Find where the given text appears and provide that cell's center as (X, Y) coordinate. 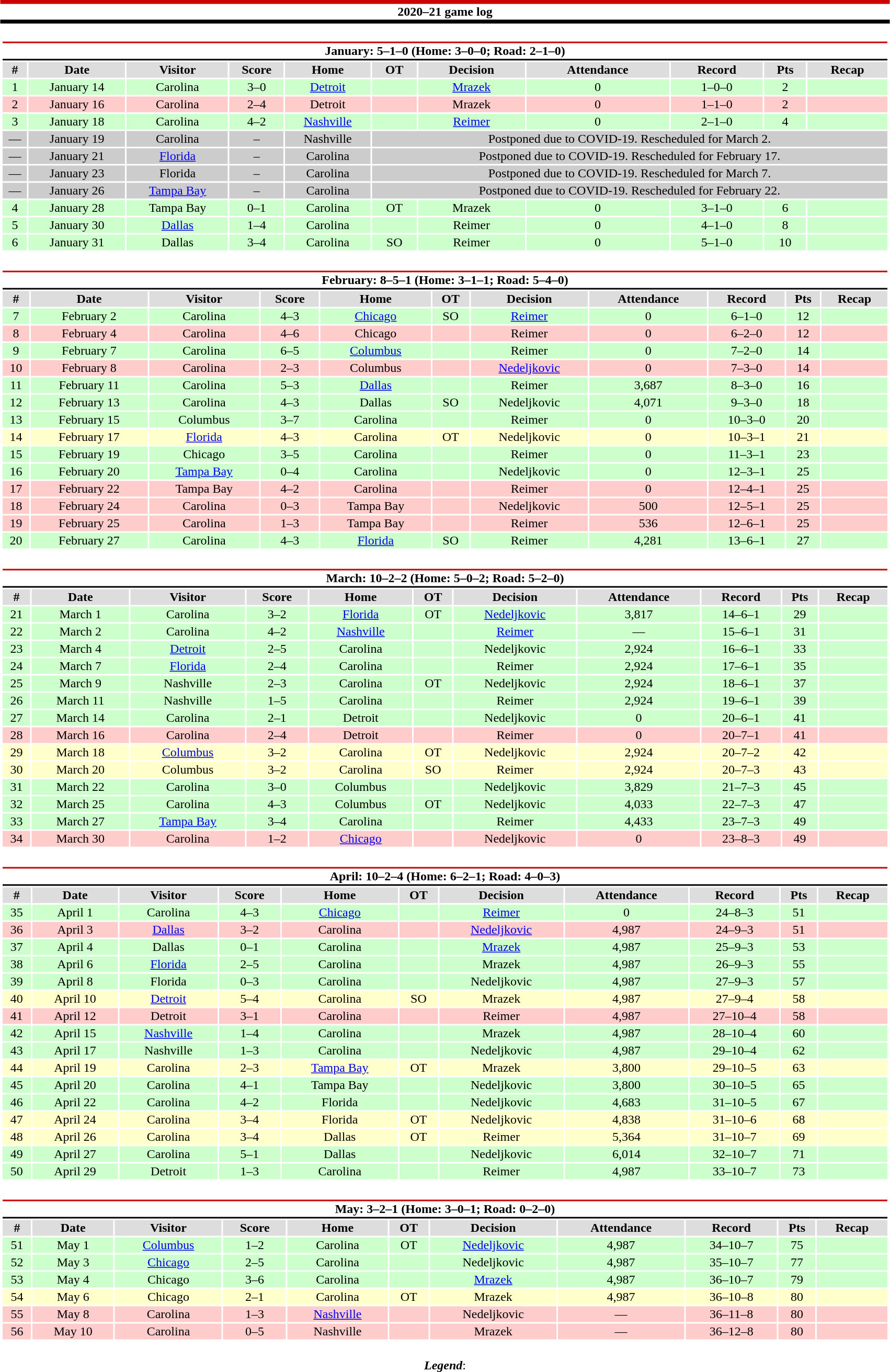
February 20 (89, 471)
69 (799, 1137)
24–8–3 (734, 913)
500 (648, 506)
77 (797, 1262)
4,838 (626, 1120)
50 (17, 1171)
January 14 (77, 87)
79 (797, 1280)
January 26 (77, 191)
536 (648, 524)
March 11 (81, 700)
31–10–7 (734, 1137)
32–10–7 (734, 1154)
34 (16, 838)
40 (17, 999)
6–2–0 (747, 333)
March 9 (81, 684)
April 6 (75, 964)
April: 10–2–4 (Home: 6–2–1; Road: 4–0–3) (444, 877)
52 (17, 1262)
May: 3–2–1 (Home: 3–0–1; Road: 0–2–0) (444, 1209)
3–5 (290, 455)
23–8–3 (740, 838)
20–7–2 (740, 753)
13–6–1 (747, 540)
March 4 (81, 649)
12–5–1 (747, 506)
24 (16, 666)
28 (16, 735)
27–9–3 (734, 982)
April 8 (75, 982)
Postponed due to COVID-19. Rescheduled for March 7. (630, 173)
April 1 (75, 913)
January 23 (77, 173)
38 (17, 964)
10–3–1 (747, 437)
20–7–3 (740, 769)
1–1–0 (717, 104)
36–12–8 (731, 1331)
January 21 (77, 156)
2020–21 game log (445, 12)
April 10 (75, 999)
March 16 (81, 735)
36 (17, 929)
46 (17, 1102)
April 3 (75, 929)
January 18 (77, 122)
January 28 (77, 208)
May 3 (73, 1262)
11 (16, 385)
February 7 (89, 351)
20–7–1 (740, 735)
3,817 (639, 615)
April 24 (75, 1120)
3–6 (255, 1280)
3–7 (290, 420)
4–6 (290, 333)
13 (16, 420)
3,829 (639, 787)
5–4 (249, 999)
March 14 (81, 718)
March 27 (81, 822)
March: 10–2–2 (Home: 5–0–2; Road: 5–2–0) (444, 579)
27–10–4 (734, 1016)
0–5 (255, 1331)
25–9–3 (734, 947)
Postponed due to COVID-19. Rescheduled for February 17. (630, 156)
30 (16, 769)
April 22 (75, 1102)
February 8 (89, 368)
35–10–7 (731, 1262)
57 (799, 982)
April 17 (75, 1051)
68 (799, 1120)
January: 5–1–0 (Home: 3–0–0; Road: 2–1–0) (444, 51)
7–2–0 (747, 351)
April 20 (75, 1085)
April 15 (75, 1033)
February 13 (89, 402)
March 25 (81, 804)
24–9–3 (734, 929)
7–3–0 (747, 368)
17 (16, 489)
April 4 (75, 947)
4,071 (648, 402)
60 (799, 1033)
1–0–0 (717, 87)
18–6–1 (740, 684)
March 22 (81, 787)
1 (15, 87)
36–11–8 (731, 1314)
February 2 (89, 316)
April 12 (75, 1016)
May 6 (73, 1297)
75 (797, 1245)
5–3 (290, 385)
32 (16, 804)
February 11 (89, 385)
5–1–0 (717, 242)
6–5 (290, 351)
19–6–1 (740, 700)
54 (17, 1297)
February 15 (89, 420)
10–3–0 (747, 420)
March 7 (81, 666)
12–4–1 (747, 489)
15–6–1 (740, 631)
4–1–0 (717, 225)
31–10–5 (734, 1102)
May 8 (73, 1314)
5,364 (626, 1137)
4–1 (249, 1085)
31–10–6 (734, 1120)
48 (17, 1137)
February 22 (89, 489)
2–1–0 (717, 122)
34–10–7 (731, 1245)
May 4 (73, 1280)
0–4 (290, 471)
6,014 (626, 1154)
April 19 (75, 1068)
56 (17, 1331)
65 (799, 1085)
3–1 (249, 1016)
April 27 (75, 1154)
63 (799, 1068)
20–6–1 (740, 718)
5 (15, 225)
8–3–0 (747, 385)
February: 8–5–1 (Home: 3–1–1; Road: 5–4–0) (444, 280)
January 16 (77, 104)
36–10–8 (731, 1297)
14–6–1 (740, 615)
January 19 (77, 139)
February 25 (89, 524)
March 30 (81, 838)
28–10–4 (734, 1033)
62 (799, 1051)
February 4 (89, 333)
36–10–7 (731, 1280)
12–3–1 (747, 471)
March 18 (81, 753)
23–7–3 (740, 822)
67 (799, 1102)
1–5 (277, 700)
February 17 (89, 437)
9 (16, 351)
26–9–3 (734, 964)
March 1 (81, 615)
4,433 (639, 822)
5–1 (249, 1154)
12–6–1 (747, 524)
6–1–0 (747, 316)
3–1–0 (717, 208)
33–10–7 (734, 1171)
April 26 (75, 1137)
4,033 (639, 804)
3,687 (648, 385)
22 (16, 631)
15 (16, 455)
21–7–3 (740, 787)
29–10–4 (734, 1051)
4,281 (648, 540)
May 10 (73, 1331)
22–7–3 (740, 804)
April 29 (75, 1171)
11–3–1 (747, 455)
44 (17, 1068)
17–6–1 (740, 666)
19 (16, 524)
Postponed due to COVID-19. Rescheduled for March 2. (630, 139)
26 (16, 700)
16–6–1 (740, 649)
4,683 (626, 1102)
March 2 (81, 631)
January 30 (77, 225)
January 31 (77, 242)
9–3–0 (747, 402)
March 20 (81, 769)
7 (16, 316)
3 (15, 122)
27–9–4 (734, 999)
30–10–5 (734, 1085)
Postponed due to COVID-19. Rescheduled for February 22. (630, 191)
February 27 (89, 540)
71 (799, 1154)
May 1 (73, 1245)
February 24 (89, 506)
February 19 (89, 455)
73 (799, 1171)
29–10–5 (734, 1068)
